For the text-containing cell, return its midpoint in [x, y] coordinate format. 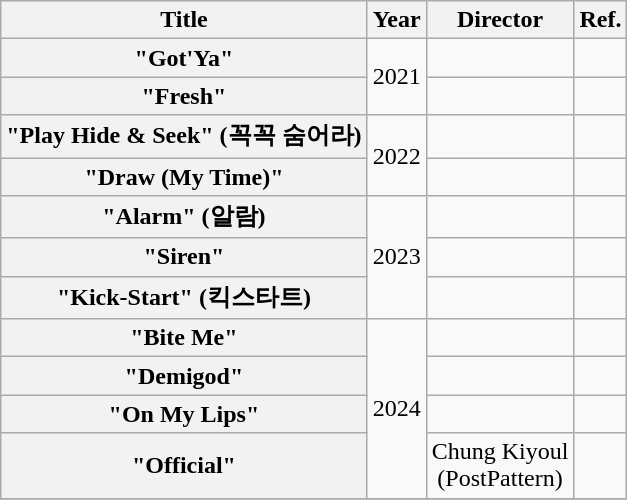
"Play Hide & Seek" (꼭꼭 숨어라) [184, 136]
2023 [396, 258]
"Alarm" (알람) [184, 218]
Director [500, 20]
2021 [396, 77]
2022 [396, 156]
"Demigod" [184, 376]
"Fresh" [184, 96]
"Official" [184, 466]
Chung Kiyoul(PostPattern) [500, 466]
Ref. [600, 20]
"Kick-Start" (킥스타트) [184, 298]
2024 [396, 408]
"Draw (My Time)" [184, 177]
"On My Lips" [184, 414]
Year [396, 20]
"Siren" [184, 257]
"Bite Me" [184, 338]
Title [184, 20]
"Got'Ya" [184, 58]
